Detect which cell encompasses the target text, then output its [X, Y] center coordinate. 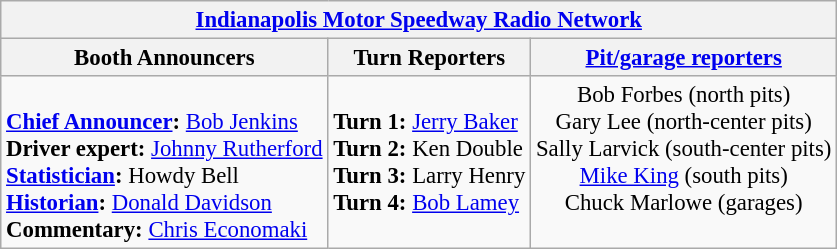
Booth Announcers [164, 58]
Turn Reporters [430, 58]
Indianapolis Motor Speedway Radio Network [419, 20]
Pit/garage reporters [684, 58]
Bob Forbes (north pits)Gary Lee (north-center pits)Sally Larvick (south-center pits)Mike King (south pits)Chuck Marlowe (garages) [684, 162]
Chief Announcer: Bob Jenkins Driver expert: Johnny Rutherford Statistician: Howdy Bell Historian: Donald Davidson Commentary: Chris Economaki [164, 162]
Turn 1: Jerry Baker Turn 2: Ken Double Turn 3: Larry Henry Turn 4: Bob Lamey [430, 162]
